Capture the cell that displays the provided text and extract its (X, Y) central coordinate. 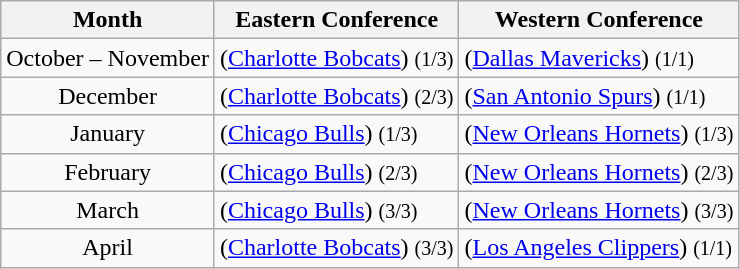
April (108, 248)
(Chicago Bulls) (1/3) (336, 134)
(New Orleans Hornets) (3/3) (599, 210)
Month (108, 20)
Western Conference (599, 20)
(Chicago Bulls) (3/3) (336, 210)
(New Orleans Hornets) (2/3) (599, 172)
(New Orleans Hornets) (1/3) (599, 134)
(Charlotte Bobcats) (2/3) (336, 96)
March (108, 210)
(San Antonio Spurs) (1/1) (599, 96)
(Dallas Mavericks) (1/1) (599, 58)
February (108, 172)
(Los Angeles Clippers) (1/1) (599, 248)
Eastern Conference (336, 20)
December (108, 96)
(Charlotte Bobcats) (1/3) (336, 58)
(Chicago Bulls) (2/3) (336, 172)
October – November (108, 58)
(Charlotte Bobcats) (3/3) (336, 248)
January (108, 134)
